Return [X, Y] of the center of cell containing provided text 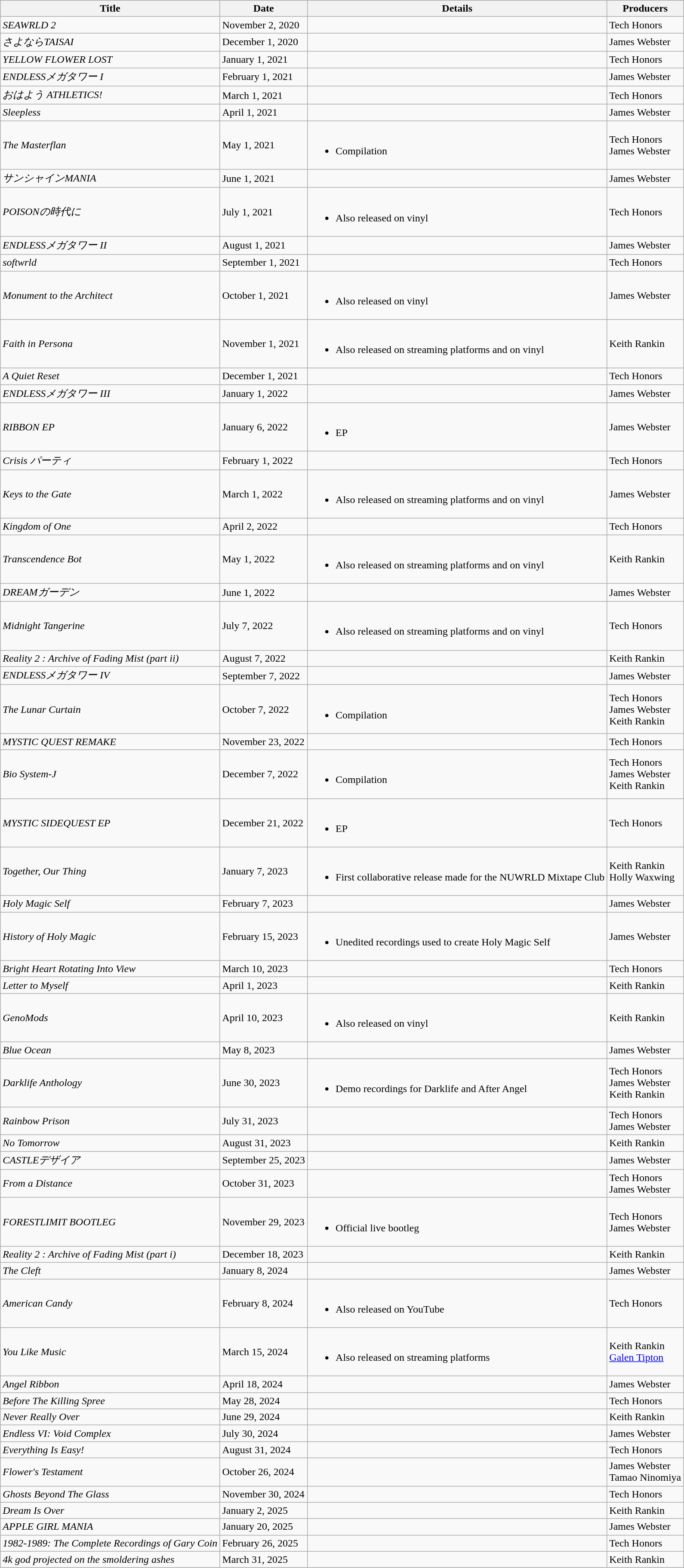
December 1, 2020 [264, 42]
Date [264, 9]
Also released on streaming platforms [457, 1352]
September 25, 2023 [264, 1161]
April 1, 2023 [264, 985]
October 7, 2022 [264, 709]
Demo recordings for Darklife and After Angel [457, 1083]
Keith RankinGalen Tipton [645, 1352]
February 7, 2023 [264, 904]
Title [110, 9]
January 8, 2024 [264, 1270]
Crisis パーティ [110, 461]
ENDLESSメガタワー III [110, 394]
4k god projected on the smoldering ashes [110, 1559]
DREAMガーデン [110, 592]
November 30, 2024 [264, 1494]
James WebsterTamao Ninomiya [645, 1472]
June 29, 2024 [264, 1417]
January 20, 2025 [264, 1527]
Official live bootleg [457, 1222]
February 15, 2023 [264, 936]
Rainbow Prison [110, 1121]
February 8, 2024 [264, 1303]
GenoMods [110, 1017]
No Tomorrow [110, 1143]
1982-1989: The Complete Recordings of Gary Coin [110, 1543]
The Cleft [110, 1270]
CASTLEデザイア [110, 1161]
RIBBON EP [110, 427]
Faith in Persona [110, 344]
Before The Killing Spree [110, 1401]
Holy Magic Self [110, 904]
May 8, 2023 [264, 1050]
Monument to the Architect [110, 295]
Ghosts Beyond The Glass [110, 1494]
August 31, 2023 [264, 1143]
June 1, 2021 [264, 179]
Midnight Tangerine [110, 626]
July 30, 2024 [264, 1433]
さよならTAISAI [110, 42]
Keys to the Gate [110, 494]
March 15, 2024 [264, 1352]
Details [457, 9]
Blue Ocean [110, 1050]
Unedited recordings used to create Holy Magic Self [457, 936]
December 1, 2021 [264, 376]
September 7, 2022 [264, 676]
Bright Heart Rotating Into View [110, 969]
December 7, 2022 [264, 774]
January 2, 2025 [264, 1510]
APPLE GIRL MANIA [110, 1527]
January 7, 2023 [264, 871]
September 1, 2021 [264, 263]
YELLOW FLOWER LOST [110, 59]
Bio System-J [110, 774]
Together, Our Thing [110, 871]
おはよう ATHLETICS! [110, 95]
MYSTIC SIDEQUEST EP [110, 823]
July 1, 2021 [264, 212]
A Quiet Reset [110, 376]
February 1, 2022 [264, 461]
Also released on YouTube [457, 1303]
Reality 2 : Archive of Fading Mist (part i) [110, 1254]
July 7, 2022 [264, 626]
Darklife Anthology [110, 1083]
FORESTLIMIT BOOTLEG [110, 1222]
May 1, 2022 [264, 559]
April 1, 2021 [264, 113]
June 1, 2022 [264, 592]
History of Holy Magic [110, 936]
April 2, 2022 [264, 526]
Reality 2 : Archive of Fading Mist (part ii) [110, 658]
You Like Music [110, 1352]
サンシャインMANIA [110, 179]
Keith RankinHolly Waxwing [645, 871]
Never Really Over [110, 1417]
First collaborative release made for the NUWRLD Mixtape Club [457, 871]
December 18, 2023 [264, 1254]
Angel Ribbon [110, 1384]
November 2, 2020 [264, 25]
April 18, 2024 [264, 1384]
February 26, 2025 [264, 1543]
Producers [645, 9]
March 1, 2021 [264, 95]
From a Distance [110, 1183]
January 1, 2022 [264, 394]
Flower's Testament [110, 1472]
May 1, 2021 [264, 145]
The Lunar Curtain [110, 709]
ENDLESSメガタワー IV [110, 676]
Kingdom of One [110, 526]
ENDLESSメガタワー I [110, 77]
SEAWRLD 2 [110, 25]
February 1, 2021 [264, 77]
ENDLESSメガタワー II [110, 245]
November 23, 2022 [264, 742]
softwrld [110, 263]
August 7, 2022 [264, 658]
The Masterflan [110, 145]
August 31, 2024 [264, 1450]
March 31, 2025 [264, 1559]
January 1, 2021 [264, 59]
Letter to Myself [110, 985]
Dream Is Over [110, 1510]
Sleepless [110, 113]
November 29, 2023 [264, 1222]
June 30, 2023 [264, 1083]
Transcendence Bot [110, 559]
July 31, 2023 [264, 1121]
POISONの時代に [110, 212]
November 1, 2021 [264, 344]
March 10, 2023 [264, 969]
April 10, 2023 [264, 1017]
May 28, 2024 [264, 1401]
October 31, 2023 [264, 1183]
January 6, 2022 [264, 427]
Everything Is Easy! [110, 1450]
October 26, 2024 [264, 1472]
March 1, 2022 [264, 494]
MYSTIC QUEST REMAKE [110, 742]
American Candy [110, 1303]
December 21, 2022 [264, 823]
August 1, 2021 [264, 245]
Endless VI: Void Complex [110, 1433]
October 1, 2021 [264, 295]
